Return the [x, y] coordinate for the center point of the cell that contains the specified text.  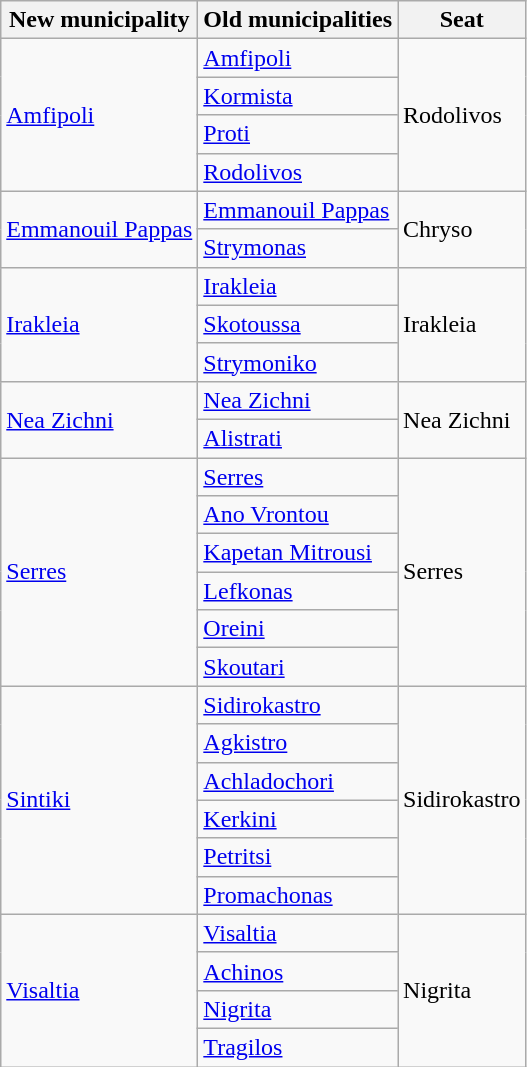
Proti [298, 134]
Promachonas [298, 895]
Achladochori [298, 781]
Strymoniko [298, 362]
Seat [462, 20]
New municipality [100, 20]
Strymonas [298, 248]
Old municipalities [298, 20]
Alistrati [298, 438]
Kerkini [298, 819]
Kapetan Mitrousi [298, 553]
Sintiki [100, 800]
Chryso [462, 229]
Oreini [298, 629]
Achinos [298, 971]
Agkistro [298, 743]
Skotoussa [298, 324]
Petritsi [298, 857]
Kormista [298, 96]
Skoutari [298, 667]
Tragilos [298, 1047]
Ano Vrontou [298, 515]
Lefkonas [298, 591]
